Locate the cell with the specified text and output its [X, Y] center coordinate. 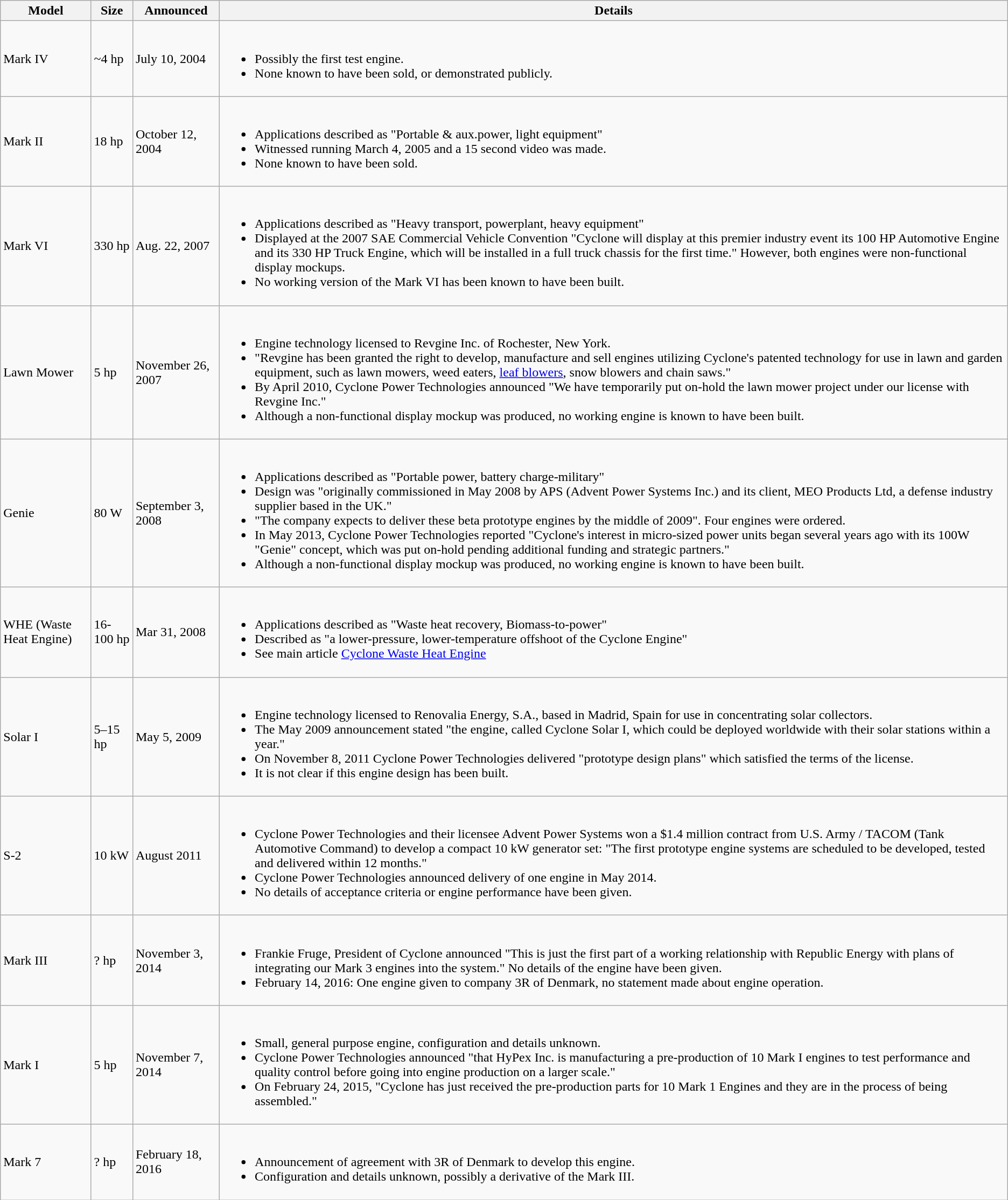
S-2 [46, 855]
Mark I [46, 1064]
Mark II [46, 141]
18 hp [112, 141]
Mark IV [46, 59]
Announced [176, 11]
WHE (Waste Heat Engine) [46, 632]
Size [112, 11]
Possibly the first test engine.None known to have been sold, or demonstrated publicly. [614, 59]
May 5, 2009 [176, 737]
Lawn Mower [46, 372]
Model [46, 11]
Mark VI [46, 246]
Aug. 22, 2007 [176, 246]
Mark 7 [46, 1162]
Genie [46, 513]
July 10, 2004 [176, 59]
Mar 31, 2008 [176, 632]
Details [614, 11]
Solar I [46, 737]
February 18, 2016 [176, 1162]
16-100 hp [112, 632]
November 26, 2007 [176, 372]
August 2011 [176, 855]
November 3, 2014 [176, 960]
Announcement of agreement with 3R of Denmark to develop this engine.Configuration and details unknown, possibly a derivative of the Mark III. [614, 1162]
10 kW [112, 855]
Mark III [46, 960]
October 12, 2004 [176, 141]
September 3, 2008 [176, 513]
5–15 hp [112, 737]
330 hp [112, 246]
~4 hp [112, 59]
80 W [112, 513]
November 7, 2014 [176, 1064]
